Capture the cell that displays the provided text and extract its [x, y] central coordinate. 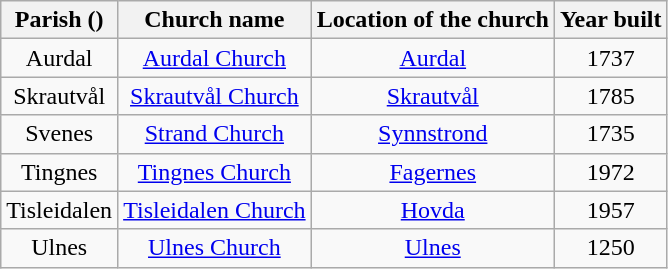
Hovda [432, 210]
Church name [215, 20]
Location of the church [432, 20]
Ulnes Church [215, 248]
1250 [610, 248]
Synnstrond [432, 134]
Svenes [60, 134]
1957 [610, 210]
Tingnes [60, 172]
1785 [610, 96]
Skrautvål Church [215, 96]
Strand Church [215, 134]
Year built [610, 20]
Fagernes [432, 172]
Tisleidalen Church [215, 210]
Tingnes Church [215, 172]
1735 [610, 134]
1972 [610, 172]
Parish () [60, 20]
1737 [610, 58]
Tisleidalen [60, 210]
Aurdal Church [215, 58]
